Output the [x, y] coordinate of the center of the cell containing the given text.  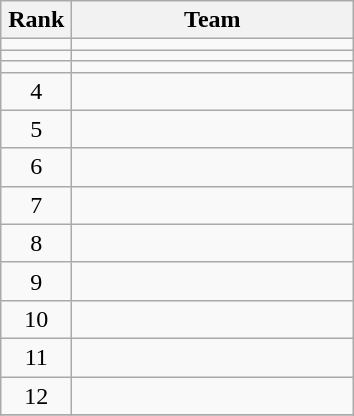
8 [36, 243]
Rank [36, 20]
10 [36, 319]
4 [36, 91]
5 [36, 129]
Team [212, 20]
7 [36, 205]
11 [36, 357]
6 [36, 167]
12 [36, 395]
9 [36, 281]
